Search for the cell housing the specified text and yield its (X, Y) center coordinate. 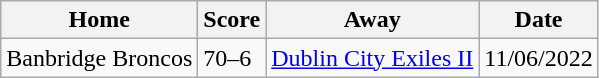
Date (539, 20)
Dublin City Exiles II (372, 58)
Home (100, 20)
Banbridge Broncos (100, 58)
Score (232, 20)
Away (372, 20)
70–6 (232, 58)
11/06/2022 (539, 58)
